For the text-containing cell, return its midpoint in (X, Y) coordinate format. 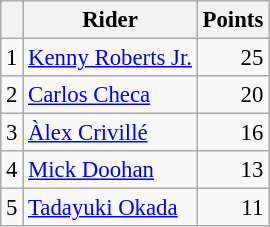
1 (12, 58)
Àlex Crivillé (110, 133)
Rider (110, 20)
Kenny Roberts Jr. (110, 58)
4 (12, 170)
Tadayuki Okada (110, 208)
25 (232, 58)
11 (232, 208)
Carlos Checa (110, 95)
Points (232, 20)
5 (12, 208)
20 (232, 95)
16 (232, 133)
2 (12, 95)
3 (12, 133)
Mick Doohan (110, 170)
13 (232, 170)
